From the cell containing the given text, extract its center point as (X, Y) coordinate. 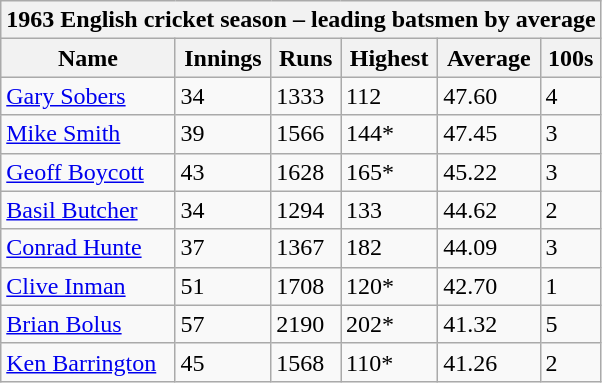
44.09 (489, 248)
112 (390, 96)
1708 (306, 286)
1 (570, 286)
Conrad Hunte (88, 248)
Highest (390, 58)
Innings (223, 58)
1963 English cricket season – leading batsmen by average (301, 20)
182 (390, 248)
1333 (306, 96)
42.70 (489, 286)
45 (223, 362)
41.32 (489, 324)
Average (489, 58)
165* (390, 172)
Brian Bolus (88, 324)
Runs (306, 58)
1294 (306, 210)
133 (390, 210)
43 (223, 172)
41.26 (489, 362)
44.62 (489, 210)
Name (88, 58)
4 (570, 96)
100s (570, 58)
120* (390, 286)
37 (223, 248)
Geoff Boycott (88, 172)
51 (223, 286)
1566 (306, 134)
Ken Barrington (88, 362)
1367 (306, 248)
47.60 (489, 96)
57 (223, 324)
Clive Inman (88, 286)
39 (223, 134)
Mike Smith (88, 134)
47.45 (489, 134)
45.22 (489, 172)
144* (390, 134)
2190 (306, 324)
202* (390, 324)
1628 (306, 172)
Basil Butcher (88, 210)
Gary Sobers (88, 96)
5 (570, 324)
110* (390, 362)
1568 (306, 362)
